Locate the cell with the specified text and output its (X, Y) center coordinate. 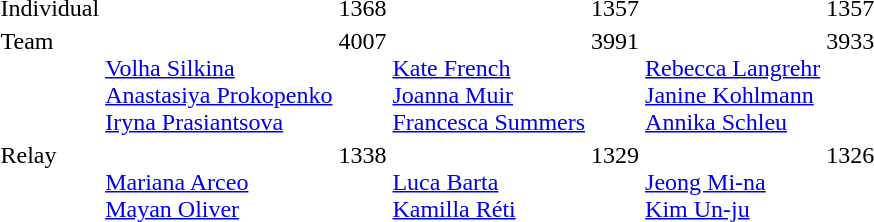
Kate FrenchJoanna MuirFrancesca Summers (489, 82)
3991 (616, 82)
Rebecca LangrehrJanine KohlmannAnnika Schleu (733, 82)
4007 (362, 82)
Volha SilkinaAnastasiya ProkopenkoIryna Prasiantsova (219, 82)
